Identify which cell holds the provided text, then report its [X, Y] central coordinate. 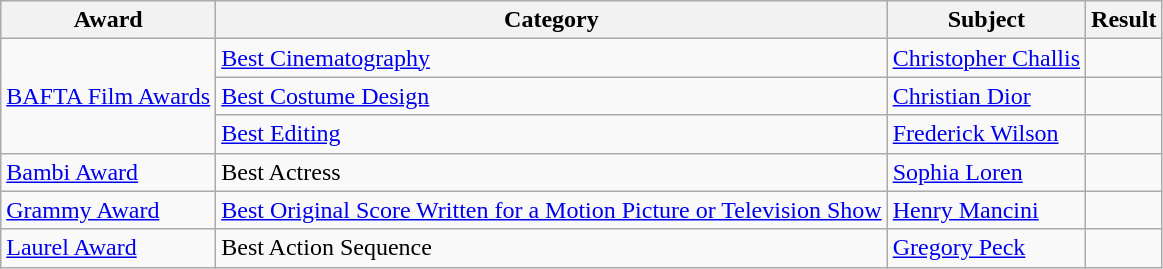
Award [108, 20]
Best Costume Design [552, 96]
Gregory Peck [986, 248]
Best Actress [552, 172]
Christopher Challis [986, 58]
Result [1124, 20]
Grammy Award [108, 210]
Subject [986, 20]
Laurel Award [108, 248]
Best Original Score Written for a Motion Picture or Television Show [552, 210]
Best Action Sequence [552, 248]
Best Cinematography [552, 58]
Category [552, 20]
Christian Dior [986, 96]
Henry Mancini [986, 210]
BAFTA Film Awards [108, 96]
Sophia Loren [986, 172]
Frederick Wilson [986, 134]
Best Editing [552, 134]
Bambi Award [108, 172]
